Determine the [X, Y] coordinate at the center of the cell enclosing the given text.  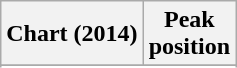
Peakposition [189, 34]
Chart (2014) [72, 34]
